Extract the [X, Y] coordinate from the center of the cell holding the provided text.  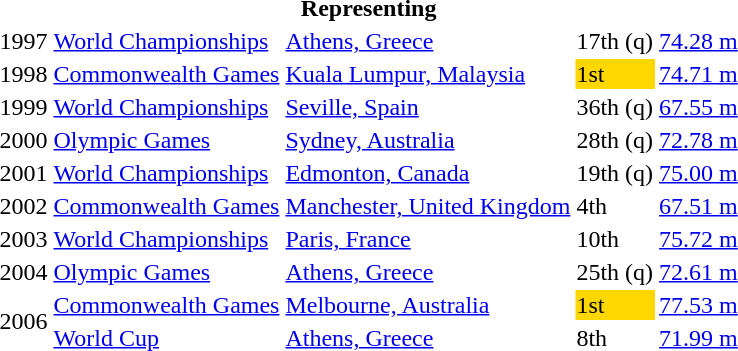
19th (q) [615, 173]
Melbourne, Australia [428, 305]
28th (q) [615, 140]
4th [615, 206]
17th (q) [615, 41]
25th (q) [615, 272]
Edmonton, Canada [428, 173]
10th [615, 239]
Kuala Lumpur, Malaysia [428, 74]
Seville, Spain [428, 107]
Paris, France [428, 239]
Manchester, United Kingdom [428, 206]
36th (q) [615, 107]
Sydney, Australia [428, 140]
